Capture the cell that displays the provided text and extract its [X, Y] central coordinate. 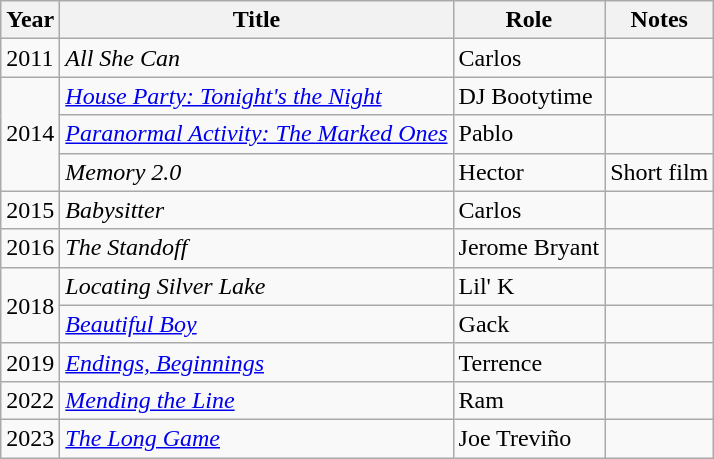
2015 [30, 210]
2016 [30, 248]
2014 [30, 134]
2019 [30, 362]
All She Can [256, 58]
Role [529, 20]
Title [256, 20]
Mending the Line [256, 400]
Babysitter [256, 210]
Jerome Bryant [529, 248]
The Long Game [256, 438]
Ram [529, 400]
Lil' K [529, 286]
2022 [30, 400]
2023 [30, 438]
Gack [529, 324]
The Standoff [256, 248]
Short film [660, 172]
Terrence [529, 362]
Pablo [529, 134]
House Party: Tonight's the Night [256, 96]
Year [30, 20]
Memory 2.0 [256, 172]
Notes [660, 20]
Beautiful Boy [256, 324]
Endings, Beginnings [256, 362]
Hector [529, 172]
2018 [30, 305]
Joe Treviño [529, 438]
DJ Bootytime [529, 96]
2011 [30, 58]
Locating Silver Lake [256, 286]
Paranormal Activity: The Marked Ones [256, 134]
